Capture the cell that displays the provided text and extract its [X, Y] central coordinate. 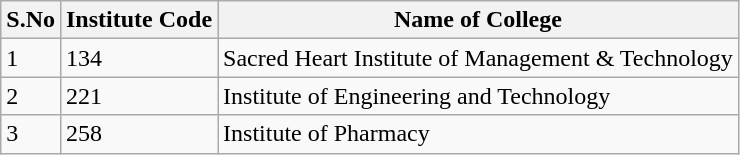
Institute of Pharmacy [478, 134]
2 [31, 96]
3 [31, 134]
Name of College [478, 20]
1 [31, 58]
Institute of Engineering and Technology [478, 96]
221 [138, 96]
Institute Code [138, 20]
134 [138, 58]
258 [138, 134]
S.No [31, 20]
Sacred Heart Institute of Management & Technology [478, 58]
